From the cell containing the given text, extract its center point as (X, Y) coordinate. 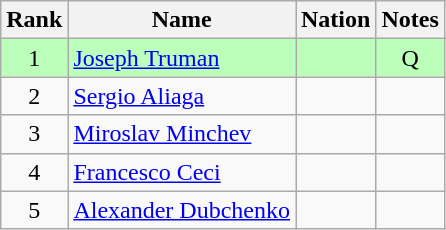
1 (34, 58)
Rank (34, 20)
Alexander Dubchenko (182, 210)
Name (182, 20)
Joseph Truman (182, 58)
Miroslav Minchev (182, 134)
5 (34, 210)
4 (34, 172)
3 (34, 134)
Notes (410, 20)
Sergio Aliaga (182, 96)
Q (410, 58)
Francesco Ceci (182, 172)
2 (34, 96)
Nation (336, 20)
